Return the [X, Y] coordinate for the center point of the cell that contains the specified text.  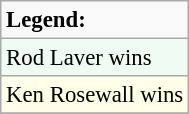
Legend: [95, 20]
Rod Laver wins [95, 58]
Ken Rosewall wins [95, 95]
